Provide the (x, y) coordinate of the cell's center where the given text is located.  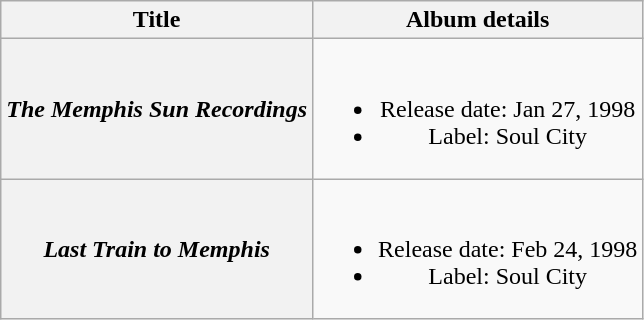
Release date: Feb 24, 1998Label: Soul City (478, 249)
Album details (478, 20)
Last Train to Memphis (157, 249)
Title (157, 20)
Release date: Jan 27, 1998Label: Soul City (478, 109)
The Memphis Sun Recordings (157, 109)
